Scan for the cell matching the given text and deliver its (x, y) coordinate at center. 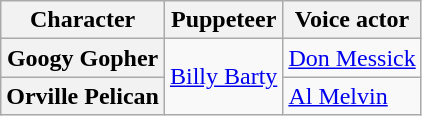
Voice actor (352, 20)
Al Melvin (352, 96)
Puppeteer (223, 20)
Googy Gopher (83, 58)
Billy Barty (223, 77)
Character (83, 20)
Don Messick (352, 58)
Orville Pelican (83, 96)
